Output the (x, y) coordinate of the center of the cell containing the given text.  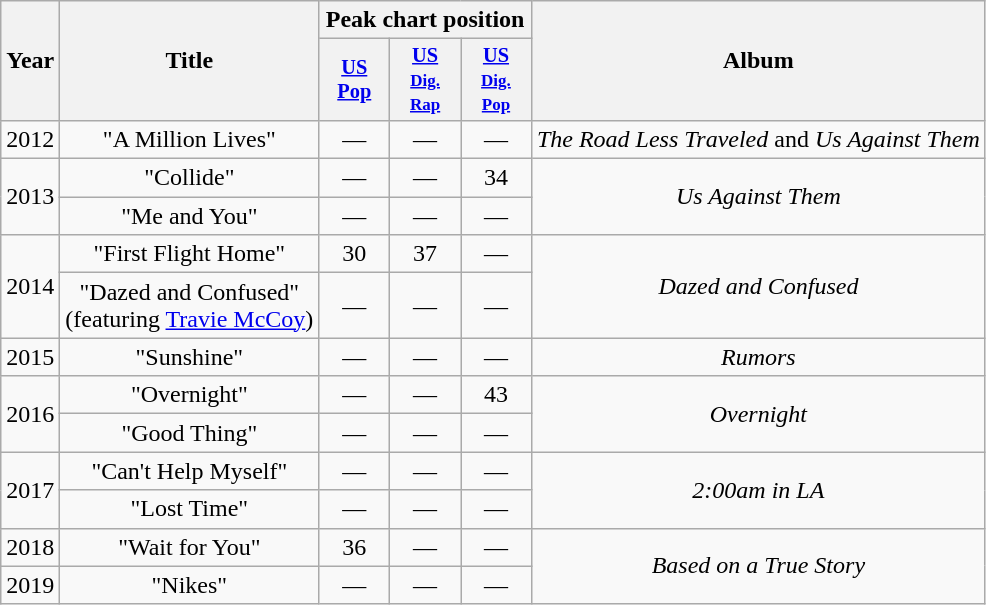
"Nikes" (190, 585)
2016 (30, 414)
2014 (30, 286)
2012 (30, 139)
"Lost Time" (190, 509)
36 (354, 547)
Based on a True Story (758, 566)
2017 (30, 490)
Album (758, 61)
30 (354, 254)
2019 (30, 585)
Year (30, 61)
43 (496, 395)
"Overnight" (190, 395)
2013 (30, 197)
Peak chart position (426, 20)
"Me and You" (190, 216)
USPop (354, 80)
2015 (30, 357)
Title (190, 61)
USDig.Rap (426, 80)
"Good Thing" (190, 433)
"Sunshine" (190, 357)
"Dazed and Confused"(featuring Travie McCoy) (190, 306)
2018 (30, 547)
USDig.Pop (496, 80)
2:00am in LA (758, 490)
37 (426, 254)
"Collide" (190, 178)
34 (496, 178)
"A Million Lives" (190, 139)
Us Against Them (758, 197)
"First Flight Home" (190, 254)
Dazed and Confused (758, 286)
"Wait for You" (190, 547)
"Can't Help Myself" (190, 471)
Rumors (758, 357)
Overnight (758, 414)
The Road Less Traveled and Us Against Them (758, 139)
